Identify which cell holds the provided text, then report its [x, y] central coordinate. 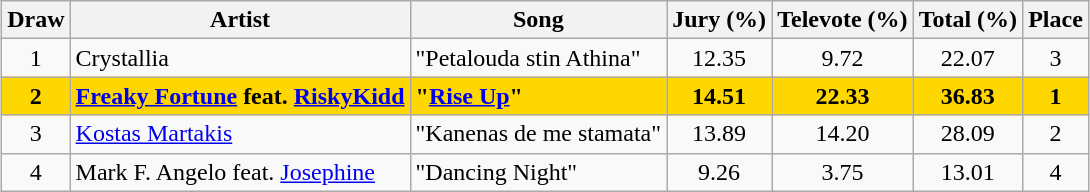
Artist [240, 20]
13.89 [720, 134]
Mark F. Angelo feat. Josephine [240, 172]
9.26 [720, 172]
"Rise Up" [538, 96]
9.72 [842, 58]
3.75 [842, 172]
12.35 [720, 58]
22.33 [842, 96]
Place [1056, 20]
Televote (%) [842, 20]
36.83 [968, 96]
Total (%) [968, 20]
28.09 [968, 134]
"Dancing Night" [538, 172]
13.01 [968, 172]
"Kanenas de me stamata" [538, 134]
Crystallia [240, 58]
14.51 [720, 96]
Kostas Martakis [240, 134]
Song [538, 20]
14.20 [842, 134]
Jury (%) [720, 20]
Draw [36, 20]
Freaky Fortune feat. RiskyKidd [240, 96]
"Petalouda stin Athina" [538, 58]
22.07 [968, 58]
